For the text-containing cell, return its midpoint in [x, y] coordinate format. 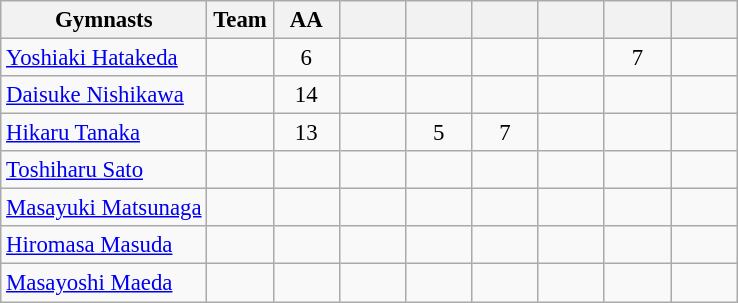
Toshiharu Sato [104, 170]
Daisuke Nishikawa [104, 95]
5 [439, 133]
13 [306, 133]
Hiromasa Masuda [104, 245]
AA [306, 20]
14 [306, 95]
Team [240, 20]
Masayoshi Maeda [104, 283]
6 [306, 58]
Hikaru Tanaka [104, 133]
Gymnasts [104, 20]
Masayuki Matsunaga [104, 208]
Yoshiaki Hatakeda [104, 58]
